Scan for the cell matching the given text and deliver its (x, y) coordinate at center. 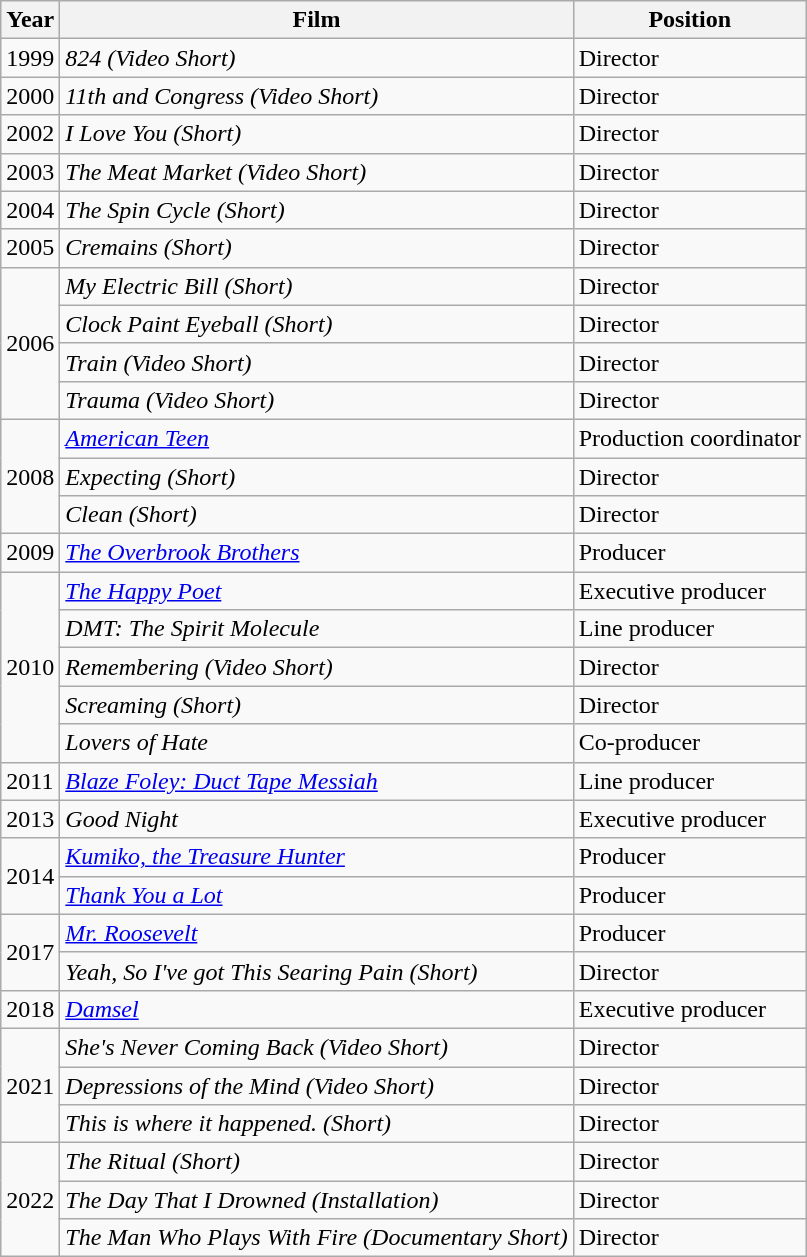
Yeah, So I've got This Searing Pain (Short) (316, 971)
Remembering (Video Short) (316, 667)
2022 (30, 1200)
The Man Who Plays With Fire (Documentary Short) (316, 1238)
Expecting (Short) (316, 477)
2008 (30, 476)
DMT: The Spirit Molecule (316, 629)
1999 (30, 58)
2003 (30, 172)
The Ritual (Short) (316, 1162)
Co-producer (690, 743)
2018 (30, 1009)
Lovers of Hate (316, 743)
2013 (30, 819)
Mr. Roosevelt (316, 933)
Trauma (Video Short) (316, 400)
Blaze Foley: Duct Tape Messiah (316, 781)
11th and Congress (Video Short) (316, 96)
2006 (30, 343)
2000 (30, 96)
Cremains (Short) (316, 248)
The Happy Poet (316, 591)
Thank You a Lot (316, 895)
2021 (30, 1085)
The Spin Cycle (Short) (316, 210)
Damsel (316, 1009)
2017 (30, 952)
Train (Video Short) (316, 362)
The Meat Market (Video Short) (316, 172)
Film (316, 20)
Clock Paint Eyeball (Short) (316, 324)
The Overbrook Brothers (316, 553)
The Day That I Drowned (Installation) (316, 1200)
This is where it happened. (Short) (316, 1124)
2009 (30, 553)
2002 (30, 134)
824 (Video Short) (316, 58)
She's Never Coming Back (Video Short) (316, 1047)
Kumiko, the Treasure Hunter (316, 857)
2011 (30, 781)
Clean (Short) (316, 515)
Good Night (316, 819)
Year (30, 20)
I Love You (Short) (316, 134)
2004 (30, 210)
2010 (30, 667)
Position (690, 20)
2014 (30, 876)
American Teen (316, 438)
My Electric Bill (Short) (316, 286)
2005 (30, 248)
Depressions of the Mind (Video Short) (316, 1085)
Screaming (Short) (316, 705)
Production coordinator (690, 438)
